Provide the (X, Y) coordinate of the cell's center where the given text is located.  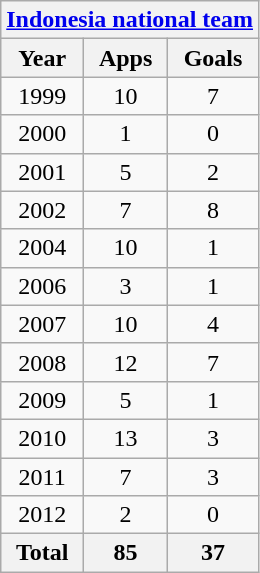
12 (126, 362)
4 (214, 324)
2010 (42, 438)
2008 (42, 362)
Apps (126, 58)
2004 (42, 248)
2012 (42, 515)
2001 (42, 172)
Goals (214, 58)
2000 (42, 134)
Total (42, 553)
85 (126, 553)
8 (214, 210)
2006 (42, 286)
2009 (42, 400)
13 (126, 438)
2002 (42, 210)
Indonesia national team (130, 20)
Year (42, 58)
2007 (42, 324)
37 (214, 553)
1999 (42, 96)
2011 (42, 477)
